From the cell containing the given text, extract its center point as (x, y) coordinate. 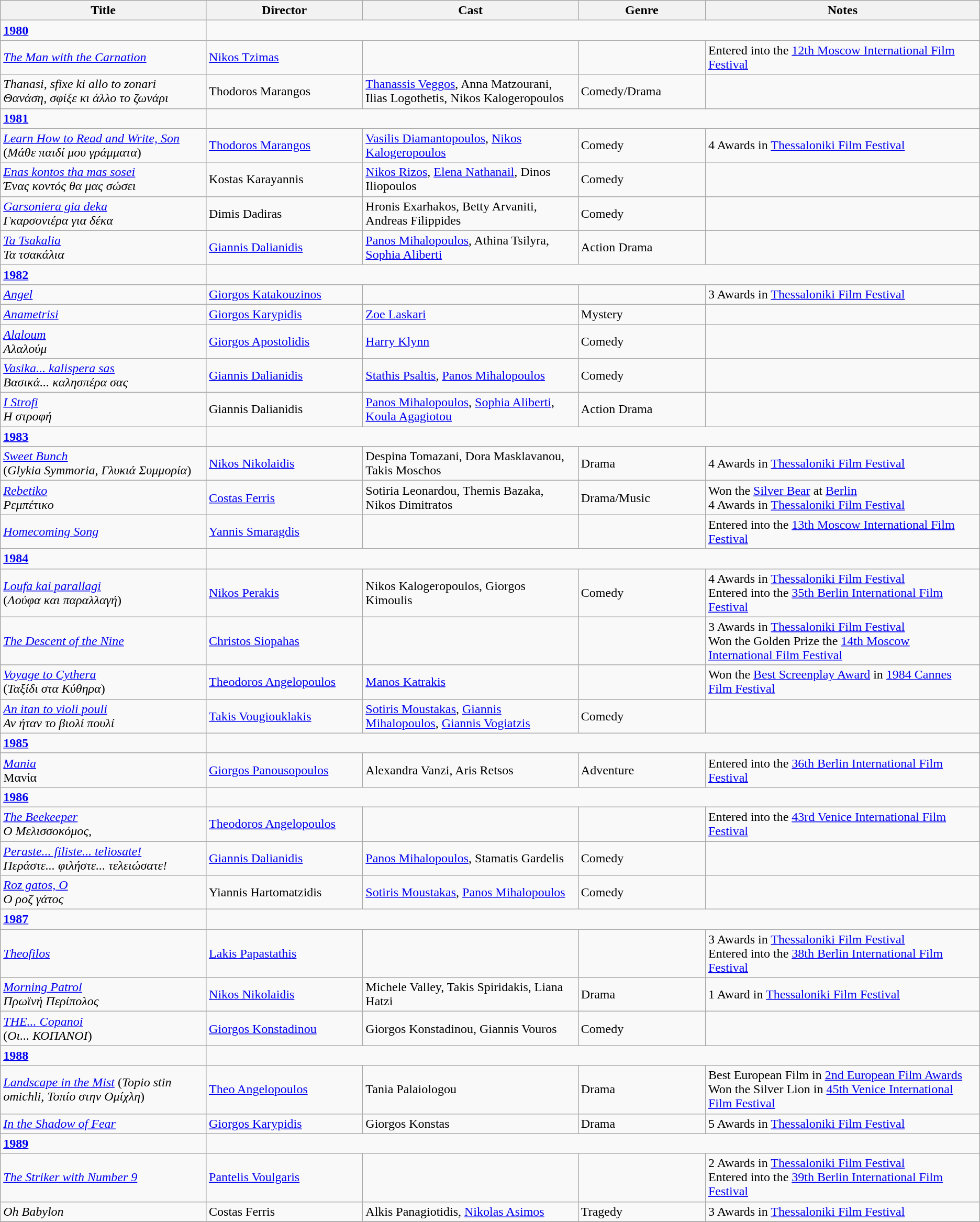
Entered into the 43rd Venice International Film Festival (842, 824)
Panos Mihalopoulos, Athina Tsilyra, Sophia Aliberti (470, 247)
Ta TsakaliaΤα τσακάλια (104, 247)
The Striker with Number 9 (104, 1177)
Alexandra Vanzi, Aris Retsos (470, 770)
Yannis Smaragdis (285, 532)
ManiaΜανία (104, 770)
THE... Copanoi(Οι... ΚΟΠΑΝΟΙ) (104, 1028)
Won the Silver Bear at Berlin4 Awards in Thessaloniki Film Festival (842, 497)
Yiannis Hartomatzidis (285, 892)
Sotiris Moustakas, Panos Mihalopoulos (470, 892)
4 Awards in Thessaloniki Film Festival Entered into the 35th Berlin International Film Festival (842, 593)
Roz gatos, OΟ ροζ γάτος (104, 892)
Harry Klynn (470, 341)
1982 (104, 274)
AlaloumΑλαλούμ (104, 341)
Kostas Karayannis (285, 179)
Panos Mihalopoulos, Sophia Aliberti, Koula Agagiotou (470, 409)
Garsoniera gia dekaΓκαρσονιέρα για δέκα (104, 214)
Zoe Laskari (470, 314)
Loufa kai parallagi(Λούφα και παραλλαγή) (104, 593)
Homecoming Song (104, 532)
Giorgos Katakouzinos (285, 294)
3 Awards in Thessaloniki Film FestivalWon the Golden Prize the 14th Moscow International Film Festival (842, 641)
Christos Siopahas (285, 641)
Anametrisi (104, 314)
Vasilis Diamantopoulos, Nikos Kalogeropoulos (470, 146)
Nikos Rizos, Elena Nathanail, Dinos Iliopoulos (470, 179)
Sweet Bunch(Glykia Symmoria, Γλυκιά Συμμορία) (104, 464)
1983 (104, 437)
Learn How to Read and Write, Son(Μάθε παιδί μου γράμματα) (104, 146)
Pantelis Voulgaris (285, 1177)
RebetikoΡεμπέτικο (104, 497)
Theo Angelopoulos (285, 1090)
Notes (842, 10)
Michele Valley, Takis Spiridakis, Liana Hatzi (470, 995)
Title (104, 10)
1981 (104, 118)
The Man with the Carnation (104, 58)
Cast (470, 10)
Nikos Perakis (285, 593)
Thanasi, sfixe ki allo to zonariΘανάση, σφίξε κι άλλο το ζωνάρι (104, 91)
Voyage to Cythera(Ταξίδι στα Κύθηρα) (104, 682)
Oh Babylon (104, 1212)
Dimis Dadiras (285, 214)
Panos Mihalopoulos, Stamatis Gardelis (470, 858)
3 Awards in Thessaloniki Film FestivalEntered into the 38th Berlin International Film Festival (842, 953)
Enas kontos tha mas soseiΈνας κοντός θα μας σώσει (104, 179)
Giorgos Panousopoulos (285, 770)
The Beekeeper Ο Μελισσοκόμος, (104, 824)
Genre (642, 10)
Manos Katrakis (470, 682)
In the Shadow of Fear (104, 1124)
Angel (104, 294)
1986 (104, 797)
Alkis Panagiotidis, Nikolas Asimos (470, 1212)
Theofilos (104, 953)
Thanassis Veggos, Anna Matzourani, Ilias Logothetis, Nikos Kalogeropoulos (470, 91)
Drama/Music (642, 497)
2 Awards in Thessaloniki Film FestivalEntered into the 39th Berlin International Film Festival (842, 1177)
Morning PatrolΠρωϊνή Περίπολος (104, 995)
Entered into the 36th Berlin International Film Festival (842, 770)
Peraste... filiste... teliosate!Περάστε... φιλήστε... τελειώσατε! (104, 858)
Landscape in the Mist (Topio stin omichli, Τοπίο στην Ομίχλη) (104, 1090)
Entered into the 12th Moscow International Film Festival (842, 58)
Giorgos Konstadinou (285, 1028)
Despina Tomazani, Dora Masklavanou, Takis Moschos (470, 464)
Giorgos Konstadinou, Giannis Vouros (470, 1028)
Hronis Exarhakos, Betty Arvaniti, Andreas Filippides (470, 214)
1984 (104, 559)
Director (285, 10)
Vasika... kalispera sasΒασικά... καλησπέρα σας (104, 376)
The Descent of the Nine (104, 641)
Sotiris Moustakas, Giannis Mihalopoulos, Giannis Vogiatzis (470, 716)
Best European Film in 2nd European Film AwardsWon the Silver Lion in 45th Venice International Film Festival (842, 1090)
Takis Vougiouklakis (285, 716)
1980 (104, 30)
Giorgos Apostolidis (285, 341)
Nikos Tzimas (285, 58)
Sotiria Leonardou, Themis Bazaka, Nikos Dimitratos (470, 497)
1988 (104, 1056)
Tragedy (642, 1212)
Nikos Kalogeropoulos, Giorgos Kimoulis (470, 593)
Giorgos Konstas (470, 1124)
Comedy/Drama (642, 91)
Won the Best Screenplay Award in 1984 Cannes Film Festival (842, 682)
1989 (104, 1143)
Lakis Papastathis (285, 953)
Tania Palaiologou (470, 1090)
Stathis Psaltis, Panos Mihalopoulos (470, 376)
1 Award in Thessaloniki Film Festival (842, 995)
5 Awards in Thessaloniki Film Festival (842, 1124)
1985 (104, 743)
I StrofiΗ στροφή (104, 409)
An itan to violi pouliΑν ήταν το βιολί πουλί (104, 716)
Adventure (642, 770)
1987 (104, 919)
Mystery (642, 314)
Entered into the 13th Moscow International Film Festival (842, 532)
